Scan for the cell matching the given text and deliver its (x, y) coordinate at center. 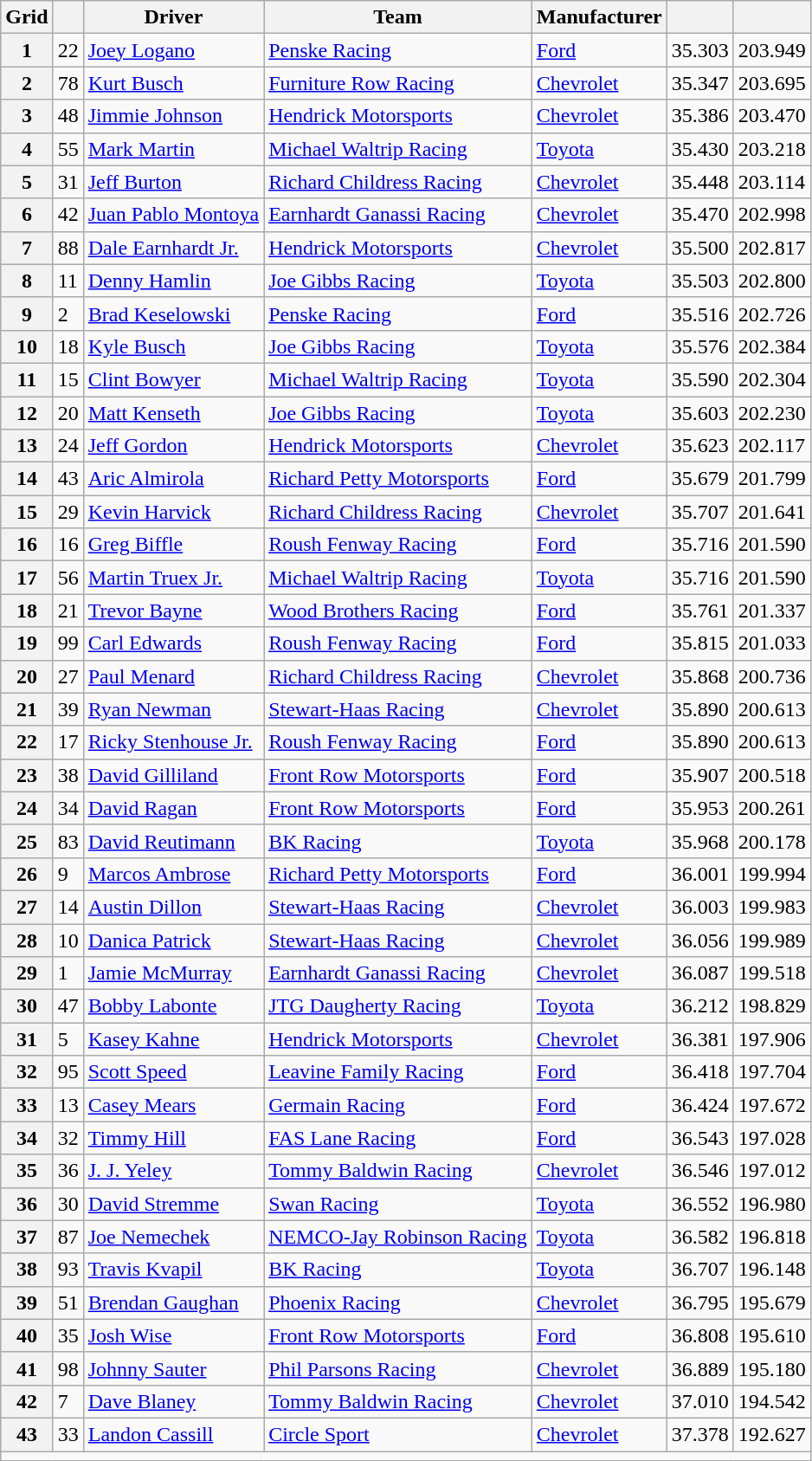
87 (68, 1237)
David Ragan (173, 808)
Team (398, 17)
Jeff Burton (173, 182)
Ryan Newman (173, 709)
Germain Racing (398, 1105)
Carl Edwards (173, 643)
NEMCO-Jay Robinson Racing (398, 1237)
23 (27, 775)
Kevin Harvick (173, 512)
6 (27, 215)
36.418 (699, 1072)
36.001 (699, 874)
3 (27, 116)
Grid (27, 17)
Dave Blaney (173, 1401)
19 (27, 643)
Denny Hamlin (173, 281)
Manufacturer (599, 17)
J. J. Yeley (173, 1171)
196.980 (772, 1204)
David Stremme (173, 1204)
Josh Wise (173, 1335)
35.590 (699, 379)
Clint Bowyer (173, 379)
200.518 (772, 775)
40 (27, 1335)
35.815 (699, 643)
Kurt Busch (173, 83)
192.627 (772, 1434)
Scott Speed (173, 1072)
Casey Mears (173, 1105)
36.552 (699, 1204)
36.087 (699, 973)
David Reutimann (173, 841)
28 (27, 940)
Wood Brothers Racing (398, 611)
Jamie McMurray (173, 973)
Phil Parsons Racing (398, 1368)
202.998 (772, 215)
201.033 (772, 643)
Phoenix Racing (398, 1303)
Kasey Kahne (173, 1039)
200.178 (772, 841)
Greg Biffle (173, 545)
36.056 (699, 940)
35.968 (699, 841)
93 (68, 1270)
203.695 (772, 83)
35.500 (699, 248)
195.610 (772, 1335)
197.028 (772, 1138)
Juan Pablo Montoya (173, 215)
98 (68, 1368)
199.983 (772, 907)
35.679 (699, 479)
David Gilliland (173, 775)
201.799 (772, 479)
Austin Dillon (173, 907)
26 (27, 874)
Paul Menard (173, 676)
195.180 (772, 1368)
202.726 (772, 314)
Swan Racing (398, 1204)
36.381 (699, 1039)
36.003 (699, 907)
JTG Daugherty Racing (398, 1006)
203.114 (772, 182)
41 (27, 1368)
36.707 (699, 1270)
35.448 (699, 182)
Jimmie Johnson (173, 116)
202.304 (772, 379)
88 (68, 248)
35.303 (699, 50)
95 (68, 1072)
202.230 (772, 413)
202.384 (772, 346)
35.953 (699, 808)
203.470 (772, 116)
12 (27, 413)
Driver (173, 17)
56 (68, 578)
202.817 (772, 248)
Joey Logano (173, 50)
36.808 (699, 1335)
196.818 (772, 1237)
Martin Truex Jr. (173, 578)
FAS Lane Racing (398, 1138)
55 (68, 149)
Joe Nemechek (173, 1237)
35.761 (699, 611)
200.736 (772, 676)
35.707 (699, 512)
199.989 (772, 940)
8 (27, 281)
201.641 (772, 512)
Kyle Busch (173, 346)
35.516 (699, 314)
200.261 (772, 808)
36.889 (699, 1368)
Danica Patrick (173, 940)
199.994 (772, 874)
Landon Cassill (173, 1434)
Circle Sport (398, 1434)
99 (68, 643)
197.012 (772, 1171)
35.623 (699, 446)
194.542 (772, 1401)
36.212 (699, 1006)
196.148 (772, 1270)
201.337 (772, 611)
35.430 (699, 149)
Jeff Gordon (173, 446)
195.679 (772, 1303)
25 (27, 841)
36.424 (699, 1105)
202.117 (772, 446)
197.906 (772, 1039)
Ricky Stenhouse Jr. (173, 742)
35.503 (699, 281)
35.868 (699, 676)
35.386 (699, 116)
Johnny Sauter (173, 1368)
202.800 (772, 281)
199.518 (772, 973)
Brendan Gaughan (173, 1303)
36.582 (699, 1237)
197.672 (772, 1105)
Timmy Hill (173, 1138)
Aric Almirola (173, 479)
Furniture Row Racing (398, 83)
36.795 (699, 1303)
Mark Martin (173, 149)
Bobby Labonte (173, 1006)
Trevor Bayne (173, 611)
37.010 (699, 1401)
203.949 (772, 50)
198.829 (772, 1006)
Travis Kvapil (173, 1270)
Marcos Ambrose (173, 874)
83 (68, 841)
Brad Keselowski (173, 314)
35.470 (699, 215)
Dale Earnhardt Jr. (173, 248)
35.576 (699, 346)
36.543 (699, 1138)
78 (68, 83)
35.907 (699, 775)
4 (27, 149)
Leavine Family Racing (398, 1072)
35.603 (699, 413)
51 (68, 1303)
36.546 (699, 1171)
37 (27, 1237)
47 (68, 1006)
Matt Kenseth (173, 413)
35.347 (699, 83)
203.218 (772, 149)
197.704 (772, 1072)
48 (68, 116)
37.378 (699, 1434)
